Determine the (X, Y) coordinate at the center of the cell enclosing the given text.  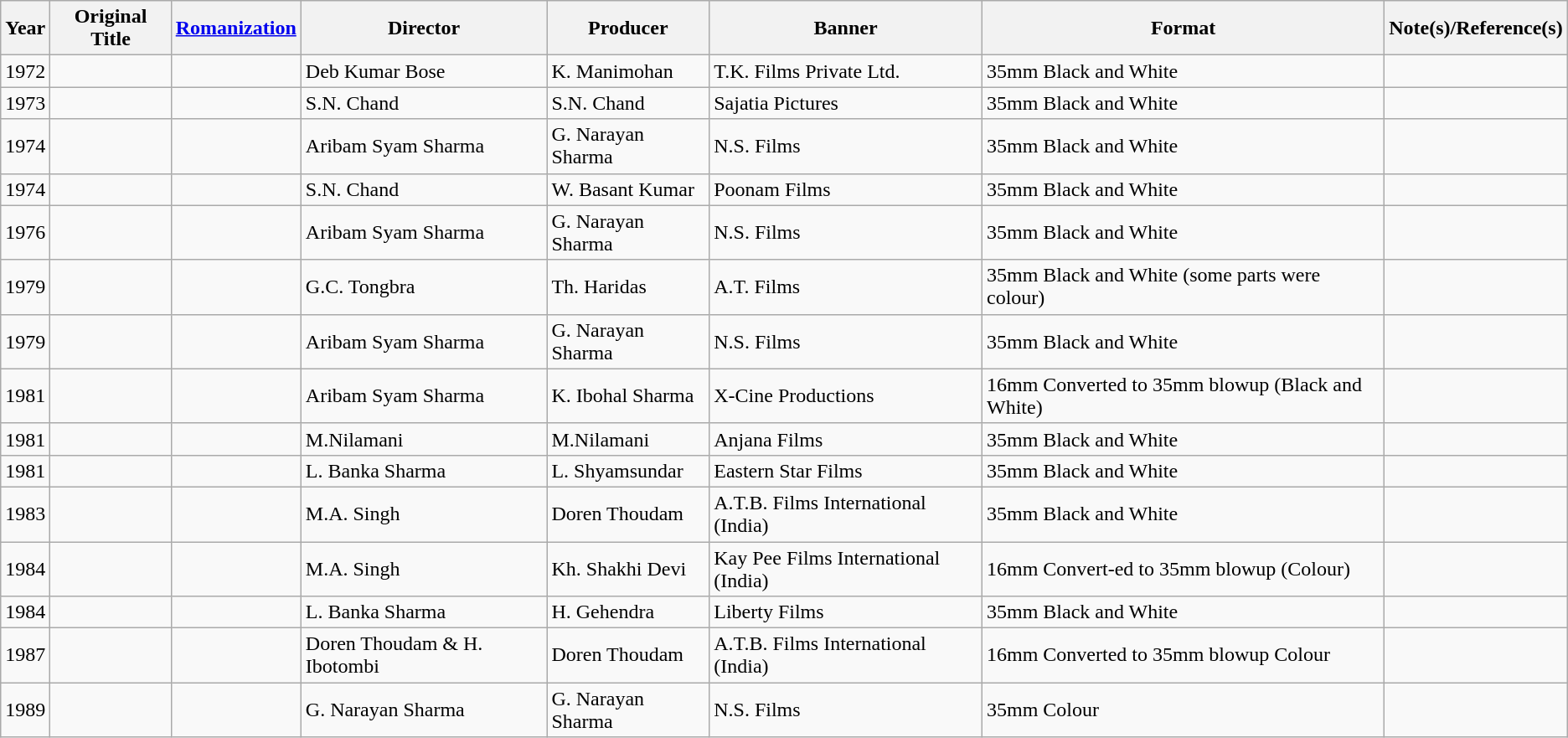
Sajatia Pictures (846, 103)
L. Shyamsundar (628, 471)
Liberty Films (846, 612)
Original Title (111, 28)
Kh. Shakhi Devi (628, 568)
1989 (25, 710)
Eastern Star Films (846, 471)
G.C. Tongbra (424, 286)
Banner (846, 28)
Producer (628, 28)
Director (424, 28)
16mm Convert-ed to 35mm blowup (Colour) (1183, 568)
Year (25, 28)
16mm Converted to 35mm blowup Colour (1183, 655)
Deb Kumar Bose (424, 71)
1983 (25, 514)
1972 (25, 71)
Kay Pee Films International (India) (846, 568)
16mm Converted to 35mm blowup (Black and White) (1183, 395)
35mm Black and White (some parts were colour) (1183, 286)
Poonam Films (846, 189)
1973 (25, 103)
35mm Colour (1183, 710)
Anjana Films (846, 439)
W. Basant Kumar (628, 189)
Format (1183, 28)
K. Manimohan (628, 71)
1976 (25, 233)
Note(s)/Reference(s) (1476, 28)
K. Ibohal Sharma (628, 395)
1987 (25, 655)
Doren Thoudam & H. Ibotombi (424, 655)
X-Cine Productions (846, 395)
Th. Haridas (628, 286)
H. Gehendra (628, 612)
Romanization (236, 28)
T.K. Films Private Ltd. (846, 71)
A.T. Films (846, 286)
